Determine the [x, y] coordinate at the center of the cell enclosing the given text.  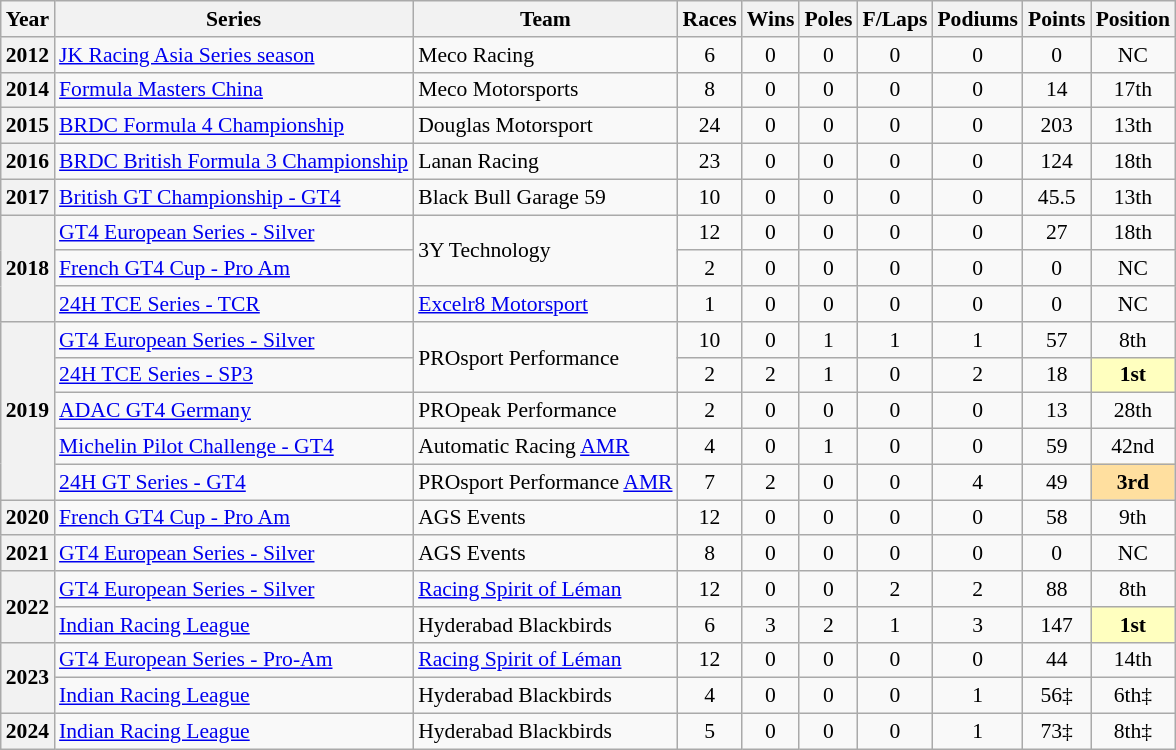
58 [1057, 518]
13 [1057, 411]
Wins [771, 19]
Lanan Racing [545, 162]
2024 [28, 732]
ADAC GT4 Germany [234, 411]
Series [234, 19]
24H GT Series - GT4 [234, 482]
124 [1057, 162]
14th [1133, 660]
24 [710, 126]
PROsport Performance AMR [545, 482]
Automatic Racing AMR [545, 447]
28th [1133, 411]
23 [710, 162]
Races [710, 19]
Team [545, 19]
Points [1057, 19]
56‡ [1057, 696]
203 [1057, 126]
JK Racing Asia Series season [234, 55]
Year [28, 19]
2016 [28, 162]
F/Laps [894, 19]
2020 [28, 518]
Michelin Pilot Challenge - GT4 [234, 447]
5 [710, 732]
3Y Technology [545, 250]
Formula Masters China [234, 90]
2023 [28, 678]
PROsport Performance [545, 358]
88 [1057, 589]
Poles [828, 19]
17th [1133, 90]
59 [1057, 447]
Excelr8 Motorsport [545, 304]
BRDC British Formula 3 Championship [234, 162]
2018 [28, 268]
GT4 European Series - Pro-Am [234, 660]
2017 [28, 197]
Position [1133, 19]
57 [1057, 340]
24H TCE Series - TCR [234, 304]
BRDC Formula 4 Championship [234, 126]
45.5 [1057, 197]
73‡ [1057, 732]
2021 [28, 554]
24H TCE Series - SP3 [234, 375]
2012 [28, 55]
18 [1057, 375]
8th‡ [1133, 732]
49 [1057, 482]
Douglas Motorsport [545, 126]
9th [1133, 518]
147 [1057, 625]
PROpeak Performance [545, 411]
27 [1057, 233]
14 [1057, 90]
2014 [28, 90]
6th‡ [1133, 696]
British GT Championship - GT4 [234, 197]
Meco Motorsports [545, 90]
Black Bull Garage 59 [545, 197]
44 [1057, 660]
2015 [28, 126]
42nd [1133, 447]
Meco Racing [545, 55]
2022 [28, 606]
2019 [28, 411]
7 [710, 482]
Podiums [978, 19]
3rd [1133, 482]
